Extract the (x, y) coordinate from the center of the cell holding the provided text.  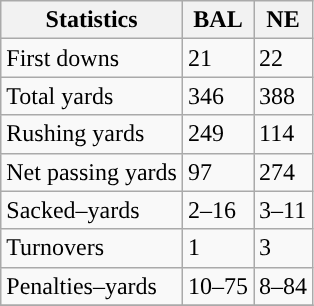
Sacked–yards (92, 210)
NE (284, 20)
8–84 (284, 286)
274 (284, 172)
2–16 (218, 210)
BAL (218, 20)
22 (284, 58)
Total yards (92, 96)
249 (218, 134)
Turnovers (92, 248)
Penalties–yards (92, 286)
3 (284, 248)
3–11 (284, 210)
Statistics (92, 20)
114 (284, 134)
Net passing yards (92, 172)
1 (218, 248)
346 (218, 96)
Rushing yards (92, 134)
10–75 (218, 286)
97 (218, 172)
First downs (92, 58)
388 (284, 96)
21 (218, 58)
